Search for the cell housing the specified text and yield its [X, Y] center coordinate. 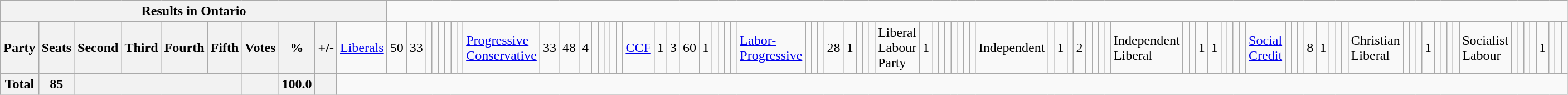
CCF [638, 47]
+/- [326, 47]
Progressive Conservative [502, 47]
Party [20, 47]
Christian Liberal [1376, 47]
8 [1310, 47]
Labor-Progressive [771, 47]
Social Credit [1265, 47]
% [297, 47]
3 [673, 47]
28 [834, 47]
Independent [1012, 47]
Socialist Labour [1486, 47]
100.0 [297, 84]
Third [142, 47]
4 [585, 47]
Liberals [362, 47]
48 [569, 47]
Results in Ontario [194, 11]
Fifth [225, 47]
Independent Liberal [1147, 47]
85 [56, 84]
50 [397, 47]
60 [689, 47]
Liberal Labour Party [897, 47]
Second [98, 47]
Seats [56, 47]
2 [1079, 47]
Total [20, 84]
Fourth [184, 47]
Votes [260, 47]
